For the text-containing cell, return its midpoint in [X, Y] coordinate format. 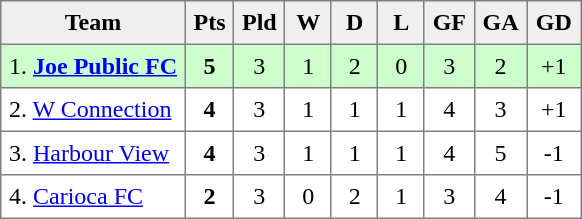
3. Harbour View [93, 153]
GA [500, 23]
GF [449, 23]
4. Carioca FC [93, 197]
D [354, 23]
2. W Connection [93, 110]
Team [93, 23]
1. Joe Public FC [93, 66]
W [308, 23]
Pts [209, 23]
GD [554, 23]
Pld [260, 23]
L [401, 23]
